Scan for the cell matching the given text and deliver its [X, Y] coordinate at center. 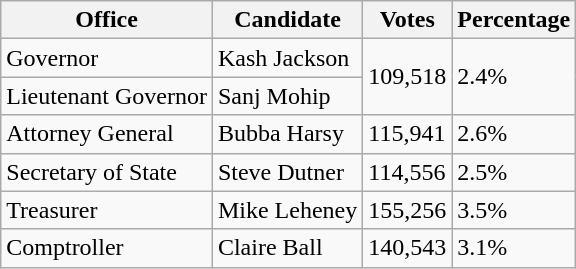
Bubba Harsy [287, 134]
Attorney General [107, 134]
3.1% [514, 248]
Secretary of State [107, 172]
Governor [107, 58]
Candidate [287, 20]
140,543 [408, 248]
Office [107, 20]
2.4% [514, 77]
Steve Dutner [287, 172]
Sanj Mohip [287, 96]
114,556 [408, 172]
2.6% [514, 134]
Comptroller [107, 248]
Treasurer [107, 210]
Lieutenant Governor [107, 96]
109,518 [408, 77]
115,941 [408, 134]
3.5% [514, 210]
Kash Jackson [287, 58]
Mike Leheney [287, 210]
Votes [408, 20]
Percentage [514, 20]
2.5% [514, 172]
155,256 [408, 210]
Claire Ball [287, 248]
